From the cell containing the given text, extract its center point as (x, y) coordinate. 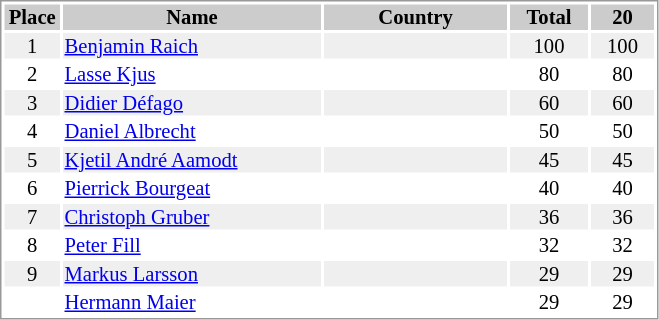
2 (32, 75)
Pierrick Bourgeat (192, 189)
Daniel Albrecht (192, 131)
3 (32, 103)
Hermann Maier (192, 303)
5 (32, 160)
7 (32, 217)
Markus Larsson (192, 274)
8 (32, 245)
Didier Défago (192, 103)
Benjamin Raich (192, 46)
Kjetil André Aamodt (192, 160)
1 (32, 46)
Country (416, 17)
Name (192, 17)
Lasse Kjus (192, 75)
Total (549, 17)
Christoph Gruber (192, 217)
Peter Fill (192, 245)
Place (32, 17)
9 (32, 274)
4 (32, 131)
20 (622, 17)
6 (32, 189)
